For the text-containing cell, return its midpoint in (X, Y) coordinate format. 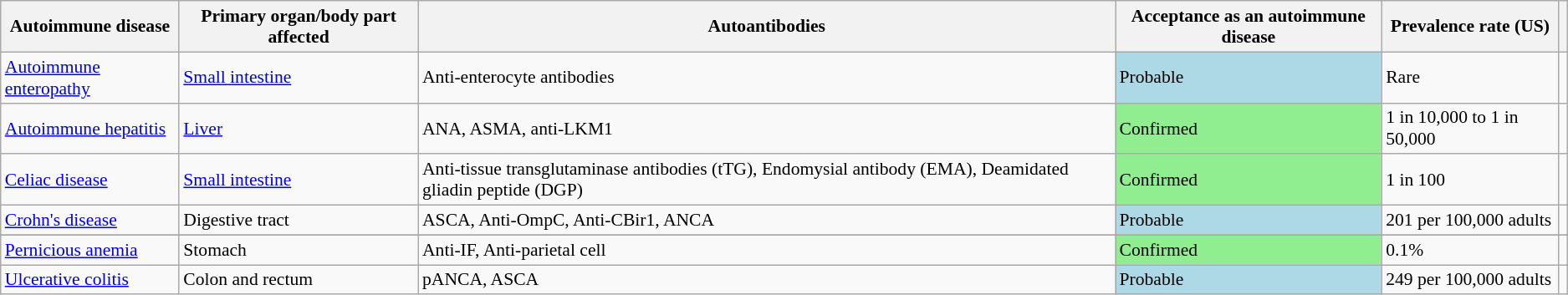
pANCA, ASCA (767, 280)
249 per 100,000 adults (1470, 280)
Anti-enterocyte antibodies (767, 77)
1 in 100 (1470, 181)
Colon and rectum (299, 280)
201 per 100,000 adults (1470, 221)
Anti-tissue transglutaminase antibodies (tTG), Endomysial antibody (EMA), Deamidated gliadin peptide (DGP) (767, 181)
ANA, ASMA, anti-LKM1 (767, 129)
Stomach (299, 250)
Rare (1470, 77)
ASCA, Anti-OmpC, Anti-CBir1, ANCA (767, 221)
Celiac disease (90, 181)
Autoimmune enteropathy (90, 77)
0.1% (1470, 250)
Autoimmune disease (90, 27)
Primary organ/body part affected (299, 27)
Ulcerative colitis (90, 280)
1 in 10,000 to 1 in 50,000 (1470, 129)
Liver (299, 129)
Anti-IF, Anti-parietal cell (767, 250)
Prevalence rate (US) (1470, 27)
Autoimmune hepatitis (90, 129)
Digestive tract (299, 221)
Acceptance as an autoimmune disease (1249, 27)
Autoantibodies (767, 27)
Pernicious anemia (90, 250)
Crohn's disease (90, 221)
